Detect which cell encompasses the target text, then output its (X, Y) center coordinate. 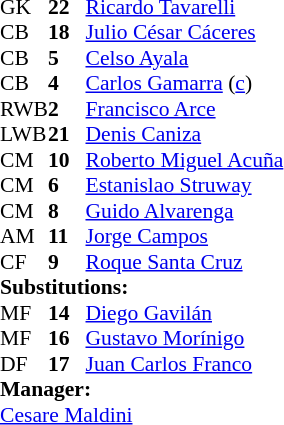
Guido Alvarenga (185, 211)
14 (67, 313)
17 (67, 364)
2 (67, 109)
Celso Ayala (185, 58)
Roque Santa Cruz (185, 262)
11 (67, 237)
Jorge Campos (185, 237)
Gustavo Morínigo (185, 339)
AM (24, 237)
21 (67, 135)
Diego Gavilán (185, 313)
10 (67, 160)
Francisco Arce (185, 109)
8 (67, 211)
Carlos Gamarra (c) (185, 83)
Roberto Miguel Acuña (185, 160)
18 (67, 33)
16 (67, 339)
Manager: (142, 389)
6 (67, 185)
Estanislao Struway (185, 185)
Julio César Cáceres (185, 33)
CF (24, 262)
LWB (24, 135)
Substitutions: (142, 287)
4 (67, 83)
9 (67, 262)
RWB (24, 109)
Juan Carlos Franco (185, 364)
DF (24, 364)
5 (67, 58)
Denis Caniza (185, 135)
